Extract the [X, Y] coordinate from the center of the cell holding the provided text.  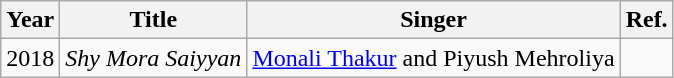
Year [30, 20]
Shy Mora Saiyyan [154, 58]
Singer [434, 20]
2018 [30, 58]
Monali Thakur and Piyush Mehroliya [434, 58]
Title [154, 20]
Ref. [646, 20]
